Scan for the cell matching the given text and deliver its (x, y) coordinate at center. 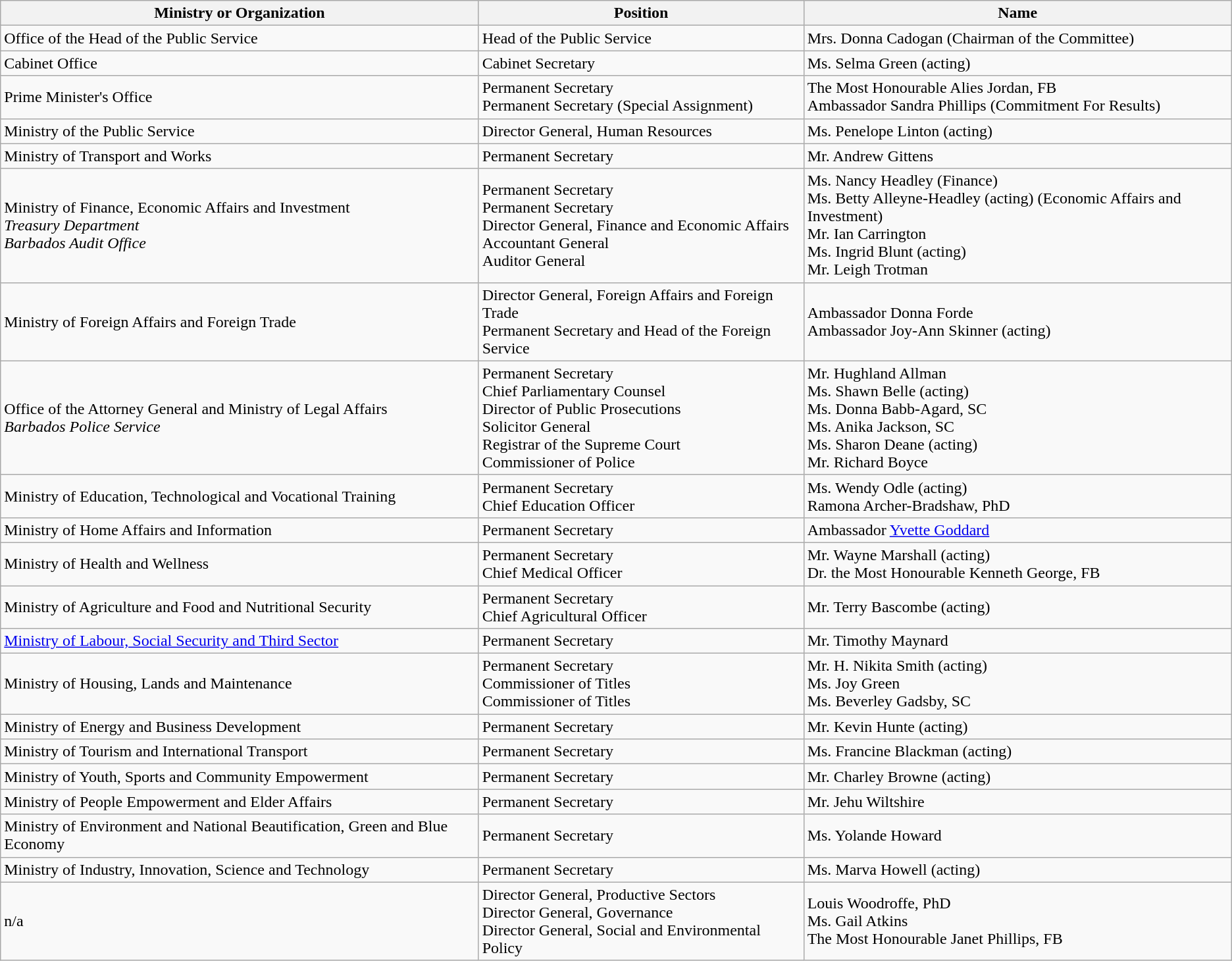
Ministry of People Empowerment and Elder Affairs (240, 802)
Ministry of Education, Technological and Vocational Training (240, 496)
Office of the Attorney General and Ministry of Legal AffairsBarbados Police Service (240, 417)
Ms. Wendy Odle (acting)Ramona Archer-Bradshaw, PhD (1017, 496)
The Most Honourable Alies Jordan, FBAmbassador Sandra Phillips (Commitment For Results) (1017, 97)
Mr. Charley Browne (acting) (1017, 777)
Ministry of Youth, Sports and Community Empowerment (240, 777)
Name (1017, 13)
Ministry of Health and Wellness (240, 563)
Mr. Wayne Marshall (acting)Dr. the Most Honourable Kenneth George, FB (1017, 563)
Permanent SecretaryPermanent Secretary (Special Assignment) (641, 97)
Permanent SecretaryPermanent SecretaryDirector General, Finance and Economic AffairsAccountant GeneralAuditor General (641, 225)
Ministry of Labour, Social Security and Third Sector (240, 641)
Louis Woodroffe, PhDMs. Gail AtkinsThe Most Honourable Janet Phillips, FB (1017, 922)
Cabinet Office (240, 63)
Ministry of Finance, Economic Affairs and InvestmentTreasury DepartmentBarbados Audit Office (240, 225)
Ambassador Donna FordeAmbassador Joy-Ann Skinner (acting) (1017, 321)
Ministry of Industry, Innovation, Science and Technology (240, 870)
Permanent SecretaryChief Agricultural Officer (641, 607)
Mr. Jehu Wiltshire (1017, 802)
Mr. Terry Bascombe (acting) (1017, 607)
Head of the Public Service (641, 38)
Permanent SecretaryChief Medical Officer (641, 563)
Ministry of Transport and Works (240, 156)
Director General, Human Resources (641, 131)
Position (641, 13)
Ms. Yolande Howard (1017, 836)
Ministry of Home Affairs and Information (240, 530)
Permanent SecretaryCommissioner of TitlesCommissioner of Titles (641, 684)
Cabinet Secretary (641, 63)
Mr. Andrew Gittens (1017, 156)
Ministry of Housing, Lands and Maintenance (240, 684)
Prime Minister's Office (240, 97)
Ministry of Environment and National Beautification, Green and Blue Economy (240, 836)
Ms. Francine Blackman (acting) (1017, 752)
Ministry of Agriculture and Food and Nutritional Security (240, 607)
Mr. H. Nikita Smith (acting)Ms. Joy GreenMs. Beverley Gadsby, SC (1017, 684)
Ms. Selma Green (acting) (1017, 63)
Ministry or Organization (240, 13)
Director General, Productive SectorsDirector General, GovernanceDirector General, Social and Environmental Policy (641, 922)
Permanent SecretaryChief Education Officer (641, 496)
Mr. Hughland AllmanMs. Shawn Belle (acting)Ms. Donna Babb-Agard, SCMs. Anika Jackson, SCMs. Sharon Deane (acting)Mr. Richard Boyce (1017, 417)
Permanent SecretaryChief Parliamentary CounselDirector of Public ProsecutionsSolicitor GeneralRegistrar of the Supreme CourtCommissioner of Police (641, 417)
Ambassador Yvette Goddard (1017, 530)
Ministry of Energy and Business Development (240, 727)
Director General, Foreign Affairs and Foreign TradePermanent Secretary and Head of the Foreign Service (641, 321)
Ministry of the Public Service (240, 131)
Mr. Timothy Maynard (1017, 641)
Mrs. Donna Cadogan (Chairman of the Committee) (1017, 38)
Mr. Kevin Hunte (acting) (1017, 727)
Ms. Marva Howell (acting) (1017, 870)
n/a (240, 922)
Office of the Head of the Public Service (240, 38)
Ministry of Foreign Affairs and Foreign Trade (240, 321)
Ms. Penelope Linton (acting) (1017, 131)
Ministry of Tourism and International Transport (240, 752)
